Output the [X, Y] coordinate of the center of the cell containing the given text.  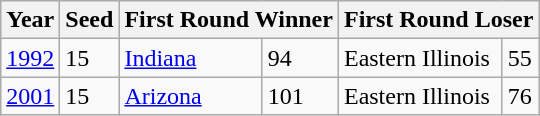
Arizona [190, 96]
First Round Winner [229, 20]
94 [300, 58]
Year [30, 20]
Seed [90, 20]
2001 [30, 96]
First Round Loser [438, 20]
Indiana [190, 58]
55 [520, 58]
101 [300, 96]
76 [520, 96]
1992 [30, 58]
